From the cell containing the given text, extract its center point as (X, Y) coordinate. 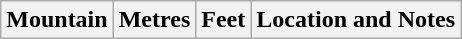
Metres (154, 20)
Feet (224, 20)
Mountain (57, 20)
Location and Notes (356, 20)
